Provide the (x, y) coordinate of the cell's center where the given text is located.  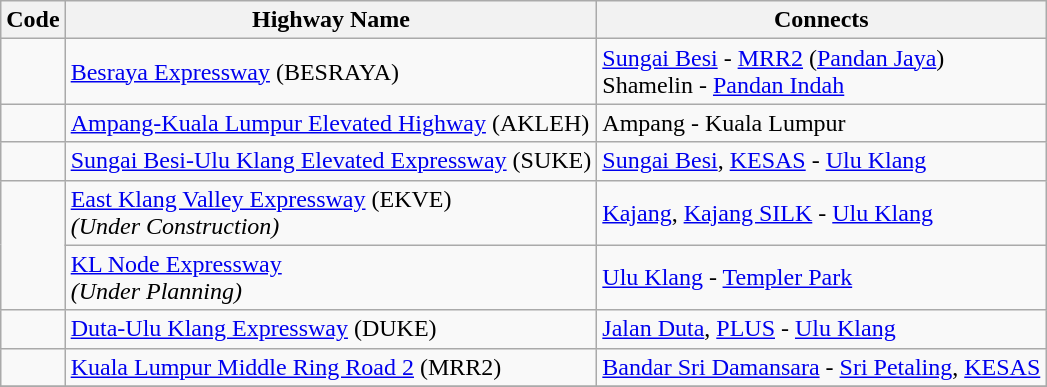
Highway Name (331, 20)
Duta-Ulu Klang Expressway (DUKE) (331, 329)
Besraya Expressway (BESRAYA) (331, 72)
East Klang Valley Expressway (EKVE) (Under Construction) (331, 212)
Ampang - Kuala Lumpur (822, 123)
Kajang, Kajang SILK - Ulu Klang (822, 212)
Connects (822, 20)
Ulu Klang - Templer Park (822, 278)
Kuala Lumpur Middle Ring Road 2 (MRR2) (331, 367)
Bandar Sri Damansara - Sri Petaling, KESAS (822, 367)
KL Node Expressway (Under Planning) (331, 278)
Ampang-Kuala Lumpur Elevated Highway (AKLEH) (331, 123)
Sungai Besi - MRR2 (Pandan Jaya) Shamelin - Pandan Indah (822, 72)
Sungai Besi, KESAS - Ulu Klang (822, 161)
Sungai Besi-Ulu Klang Elevated Expressway (SUKE) (331, 161)
Jalan Duta, PLUS - Ulu Klang (822, 329)
Code (33, 20)
